Determine the (x, y) coordinate at the center of the cell enclosing the given text.  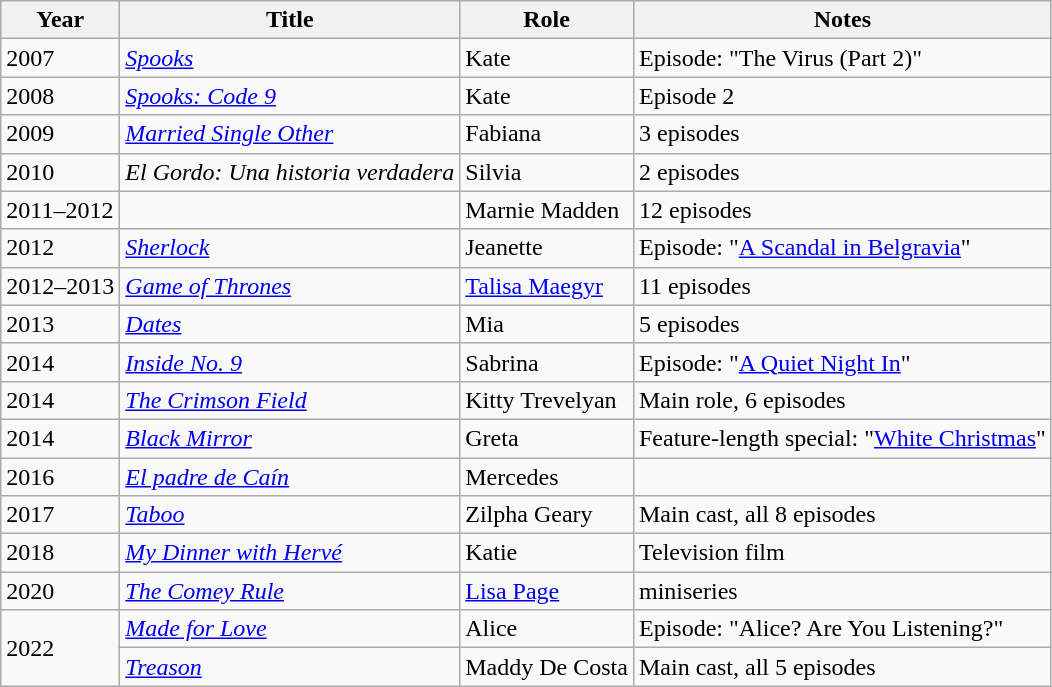
Silvia (547, 172)
miniseries (842, 591)
Talisa Maegyr (547, 286)
2020 (60, 591)
Game of Thrones (290, 286)
2009 (60, 134)
Inside No. 9 (290, 362)
2011–2012 (60, 210)
Feature-length special: "White Christmas" (842, 438)
Spooks (290, 58)
2017 (60, 515)
El padre de Caín (290, 477)
Title (290, 20)
Year (60, 20)
Notes (842, 20)
3 episodes (842, 134)
5 episodes (842, 324)
Maddy De Costa (547, 667)
My Dinner with Hervé (290, 553)
2012–2013 (60, 286)
Alice (547, 629)
Role (547, 20)
Sabrina (547, 362)
Marnie Madden (547, 210)
The Comey Rule (290, 591)
Married Single Other (290, 134)
Mercedes (547, 477)
Episode: "The Virus (Part 2)" (842, 58)
Made for Love (290, 629)
2018 (60, 553)
Main cast, all 8 episodes (842, 515)
The Crimson Field (290, 400)
Lisa Page (547, 591)
Dates (290, 324)
12 episodes (842, 210)
Episode: "A Quiet Night In" (842, 362)
Taboo (290, 515)
Treason (290, 667)
Black Mirror (290, 438)
2010 (60, 172)
2016 (60, 477)
2007 (60, 58)
Spooks: Code 9 (290, 96)
11 episodes (842, 286)
El Gordo: Una historia verdadera (290, 172)
Mia (547, 324)
Episode: "A Scandal in Belgravia" (842, 248)
2 episodes (842, 172)
Episode 2 (842, 96)
Greta (547, 438)
Katie (547, 553)
Main role, 6 episodes (842, 400)
Fabiana (547, 134)
2012 (60, 248)
2013 (60, 324)
Jeanette (547, 248)
Main cast, all 5 episodes (842, 667)
2022 (60, 648)
Episode: "Alice? Are You Listening?" (842, 629)
Zilpha Geary (547, 515)
Sherlock (290, 248)
2008 (60, 96)
Television film (842, 553)
Kitty Trevelyan (547, 400)
